Search for the cell housing the specified text and yield its (x, y) center coordinate. 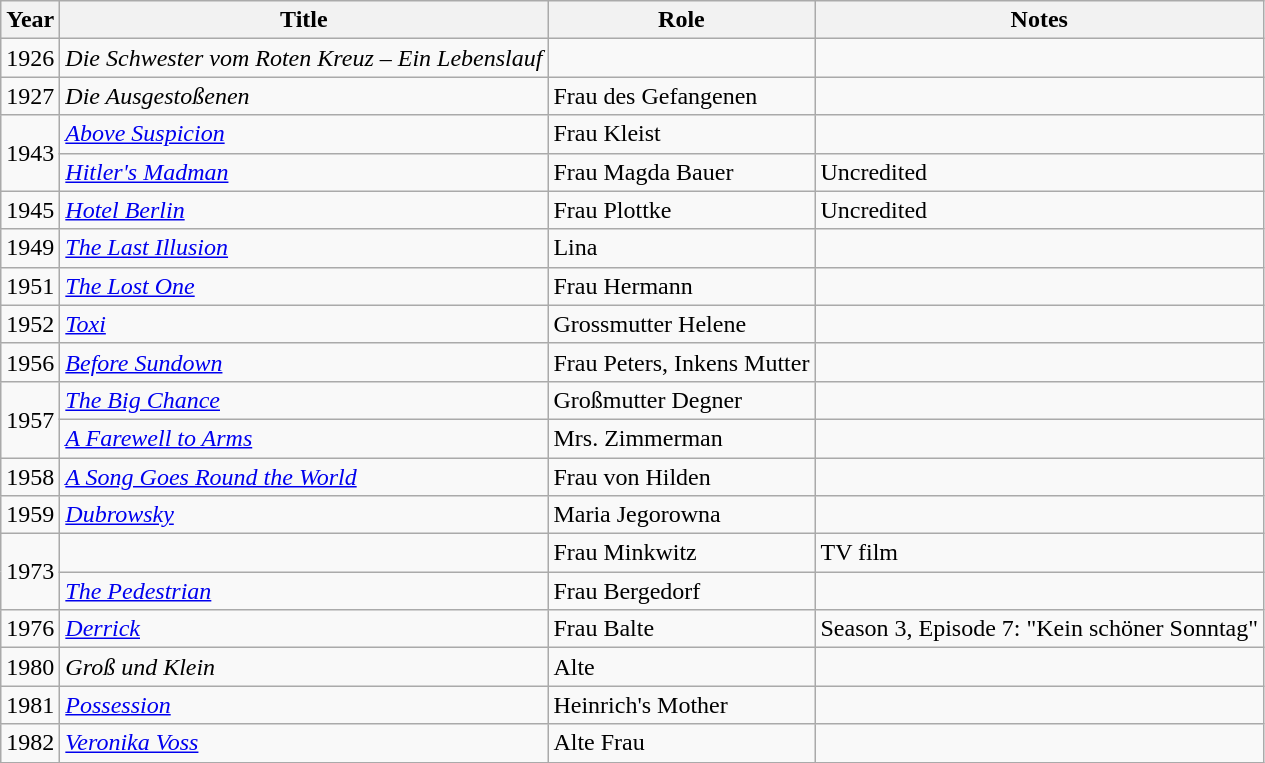
Die Ausgestoßenen (304, 96)
Year (30, 20)
Lina (682, 248)
Frau Balte (682, 629)
Die Schwester vom Roten Kreuz – Ein Lebenslauf (304, 58)
Alte (682, 667)
Derrick (304, 629)
Season 3, Episode 7: "Kein schöner Sonntag" (1040, 629)
Dubrowsky (304, 515)
1956 (30, 362)
Grossmutter Helene (682, 324)
The Big Chance (304, 400)
A Farewell to Arms (304, 438)
1927 (30, 96)
Above Suspicion (304, 134)
Heinrich's Mother (682, 705)
1951 (30, 286)
Before Sundown (304, 362)
Hitler's Madman (304, 172)
A Song Goes Round the World (304, 477)
1980 (30, 667)
1943 (30, 153)
Alte Frau (682, 743)
TV film (1040, 553)
Hotel Berlin (304, 210)
Toxi (304, 324)
The Last Illusion (304, 248)
1952 (30, 324)
Frau Magda Bauer (682, 172)
Frau des Gefangenen (682, 96)
Frau Hermann (682, 286)
The Pedestrian (304, 591)
1958 (30, 477)
Groß und Klein (304, 667)
1957 (30, 419)
Possession (304, 705)
1973 (30, 572)
The Lost One (304, 286)
Veronika Voss (304, 743)
1981 (30, 705)
1976 (30, 629)
Maria Jegorowna (682, 515)
1926 (30, 58)
Frau Peters, Inkens Mutter (682, 362)
1945 (30, 210)
1949 (30, 248)
Frau Plottke (682, 210)
Frau Bergedorf (682, 591)
Frau Minkwitz (682, 553)
Frau von Hilden (682, 477)
1959 (30, 515)
Frau Kleist (682, 134)
Title (304, 20)
Großmutter Degner (682, 400)
Mrs. Zimmerman (682, 438)
Role (682, 20)
1982 (30, 743)
Notes (1040, 20)
